Return the (x, y) coordinate for the center point of the cell that contains the specified text.  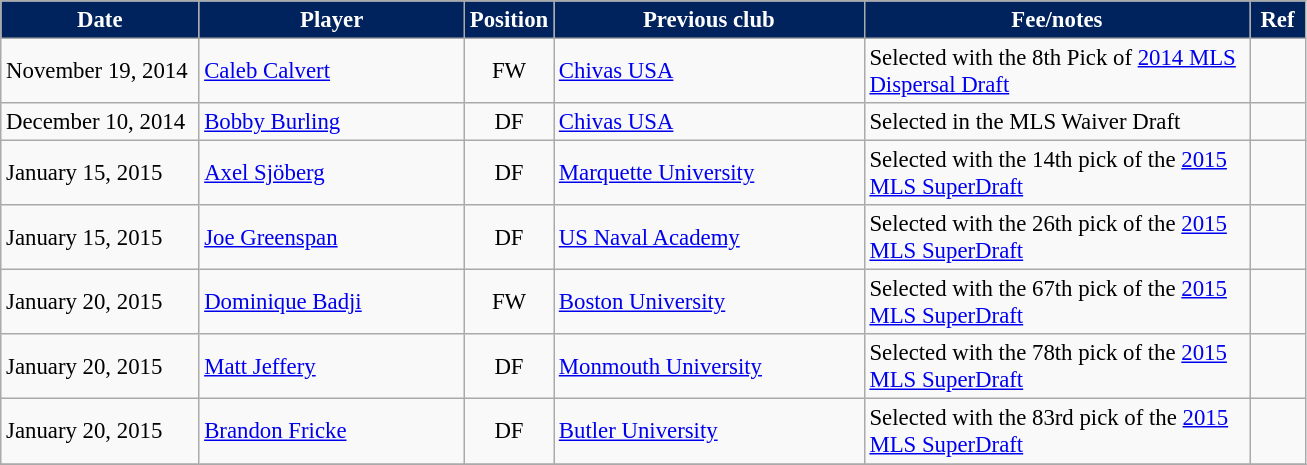
Boston University (710, 302)
Player (332, 20)
Selected with the 78th pick of the 2015 MLS SuperDraft (1057, 366)
Ref (1278, 20)
Date (100, 20)
Selected with the 8th Pick of 2014 MLS Dispersal Draft (1057, 72)
Selected with the 83rd pick of the 2015 MLS SuperDraft (1057, 432)
Caleb Calvert (332, 72)
Fee/notes (1057, 20)
December 10, 2014 (100, 122)
Selected with the 14th pick of the 2015 MLS SuperDraft (1057, 174)
Selected with the 67th pick of the 2015 MLS SuperDraft (1057, 302)
Joe Greenspan (332, 238)
Brandon Fricke (332, 432)
Monmouth University (710, 366)
Matt Jeffery (332, 366)
Axel Sjöberg (332, 174)
Position (508, 20)
Previous club (710, 20)
Dominique Badji (332, 302)
Butler University (710, 432)
Bobby Burling (332, 122)
November 19, 2014 (100, 72)
US Naval Academy (710, 238)
Selected with the 26th pick of the 2015 MLS SuperDraft (1057, 238)
Marquette University (710, 174)
Selected in the MLS Waiver Draft (1057, 122)
